Search for the cell housing the specified text and yield its [x, y] center coordinate. 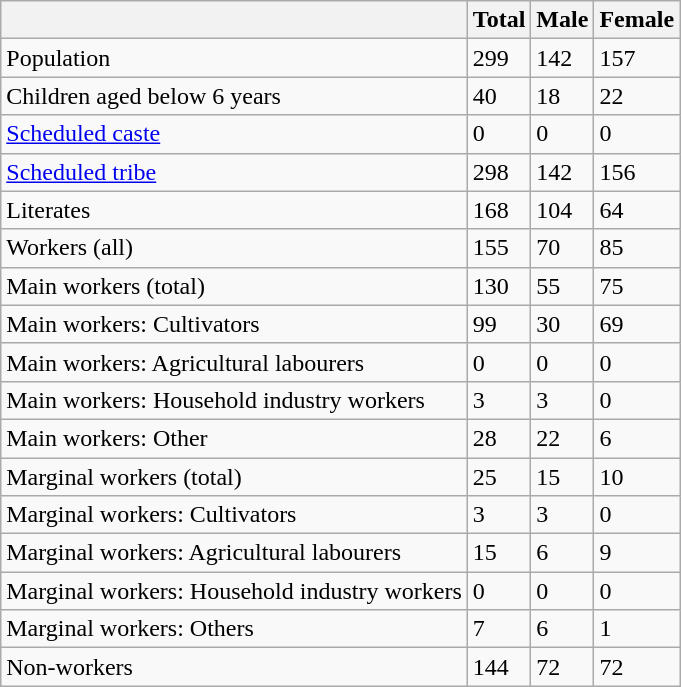
55 [562, 286]
Children aged below 6 years [234, 96]
7 [499, 629]
157 [637, 58]
130 [499, 286]
Marginal workers: Cultivators [234, 515]
155 [499, 248]
18 [562, 96]
64 [637, 210]
Marginal workers: Agricultural labourers [234, 553]
99 [499, 324]
Main workers (total) [234, 286]
1 [637, 629]
156 [637, 172]
Marginal workers (total) [234, 477]
Marginal workers: Others [234, 629]
Non-workers [234, 667]
28 [499, 438]
144 [499, 667]
30 [562, 324]
104 [562, 210]
Workers (all) [234, 248]
299 [499, 58]
Total [499, 20]
Population [234, 58]
10 [637, 477]
Main workers: Household industry workers [234, 400]
69 [637, 324]
75 [637, 286]
Female [637, 20]
Male [562, 20]
Literates [234, 210]
Scheduled tribe [234, 172]
85 [637, 248]
298 [499, 172]
25 [499, 477]
168 [499, 210]
Main workers: Cultivators [234, 324]
70 [562, 248]
9 [637, 553]
40 [499, 96]
Marginal workers: Household industry workers [234, 591]
Scheduled caste [234, 134]
Main workers: Agricultural labourers [234, 362]
Main workers: Other [234, 438]
